For the text-containing cell, return its midpoint in [x, y] coordinate format. 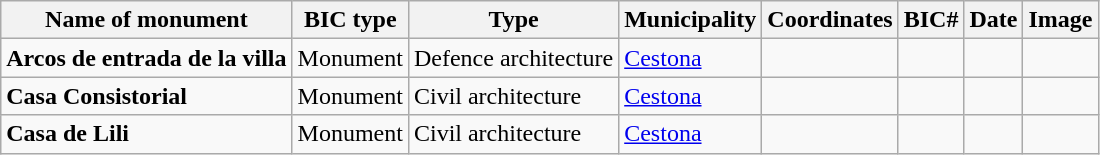
Type [513, 20]
Casa de Lili [146, 134]
Coordinates [830, 20]
BIC type [350, 20]
Date [994, 20]
BIC# [931, 20]
Arcos de entrada de la villa [146, 58]
Name of monument [146, 20]
Casa Consistorial [146, 96]
Municipality [690, 20]
Image [1060, 20]
Defence architecture [513, 58]
